Detect which cell encompasses the target text, then output its [x, y] center coordinate. 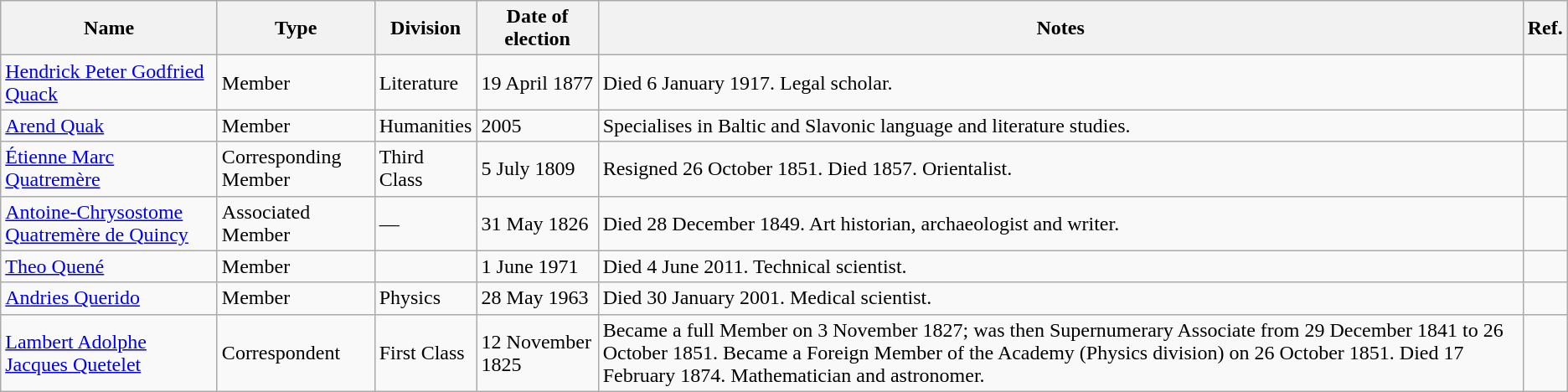
Specialises in Baltic and Slavonic language and literature studies. [1060, 126]
Literature [426, 82]
Arend Quak [109, 126]
2005 [538, 126]
Name [109, 28]
Type [296, 28]
Died 30 January 2001. Medical scientist. [1060, 298]
31 May 1826 [538, 223]
Theo Quené [109, 266]
Étienne Marc Quatremère [109, 169]
Associated Member [296, 223]
28 May 1963 [538, 298]
Physics [426, 298]
Died 6 January 1917. Legal scholar. [1060, 82]
Notes [1060, 28]
Died 4 June 2011. Technical scientist. [1060, 266]
1 June 1971 [538, 266]
Corresponding Member [296, 169]
Third Class [426, 169]
Andries Querido [109, 298]
5 July 1809 [538, 169]
Division [426, 28]
Ref. [1545, 28]
Antoine-Chrysostome Quatremère de Quincy [109, 223]
Died 28 December 1849. Art historian, archaeologist and writer. [1060, 223]
12 November 1825 [538, 353]
— [426, 223]
Date of election [538, 28]
Hendrick Peter Godfried Quack [109, 82]
First Class [426, 353]
Correspondent [296, 353]
Resigned 26 October 1851. Died 1857. Orientalist. [1060, 169]
19 April 1877 [538, 82]
Humanities [426, 126]
Lambert Adolphe Jacques Quetelet [109, 353]
